Capture the cell that displays the provided text and extract its [X, Y] central coordinate. 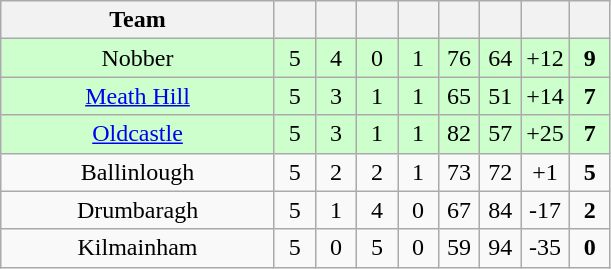
Drumbaragh [138, 210]
72 [500, 172]
59 [460, 248]
76 [460, 58]
+1 [546, 172]
+25 [546, 134]
Meath Hill [138, 96]
Nobber [138, 58]
57 [500, 134]
Oldcastle [138, 134]
65 [460, 96]
84 [500, 210]
51 [500, 96]
-35 [546, 248]
Ballinlough [138, 172]
73 [460, 172]
Kilmainham [138, 248]
64 [500, 58]
94 [500, 248]
-17 [546, 210]
+14 [546, 96]
Team [138, 20]
9 [590, 58]
82 [460, 134]
67 [460, 210]
+12 [546, 58]
